Find where the given text appears and provide that cell's center as (X, Y) coordinate. 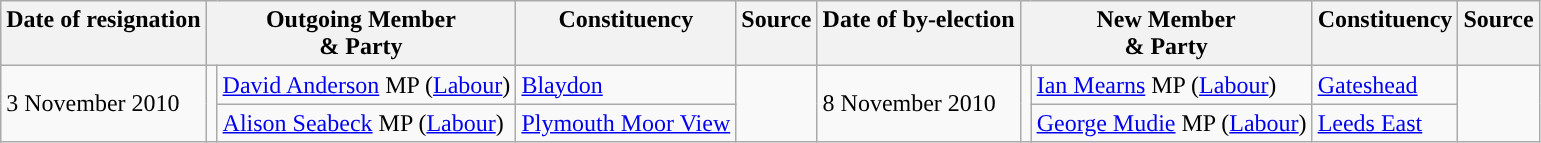
8 November 2010 (918, 104)
Gateshead (1385, 85)
Plymouth Moor View (626, 123)
Alison Seabeck MP (Labour) (366, 123)
Date of by-election (918, 34)
Outgoing Member& Party (361, 34)
Blaydon (626, 85)
Ian Mearns MP (Labour) (1172, 85)
Leeds East (1385, 123)
George Mudie MP (Labour) (1172, 123)
Date of resignation (104, 34)
3 November 2010 (104, 104)
David Anderson MP (Labour) (366, 85)
New Member& Party (1166, 34)
